Pinpoint the cell where the given text exists, returning its (X, Y) midpoint coordinate. 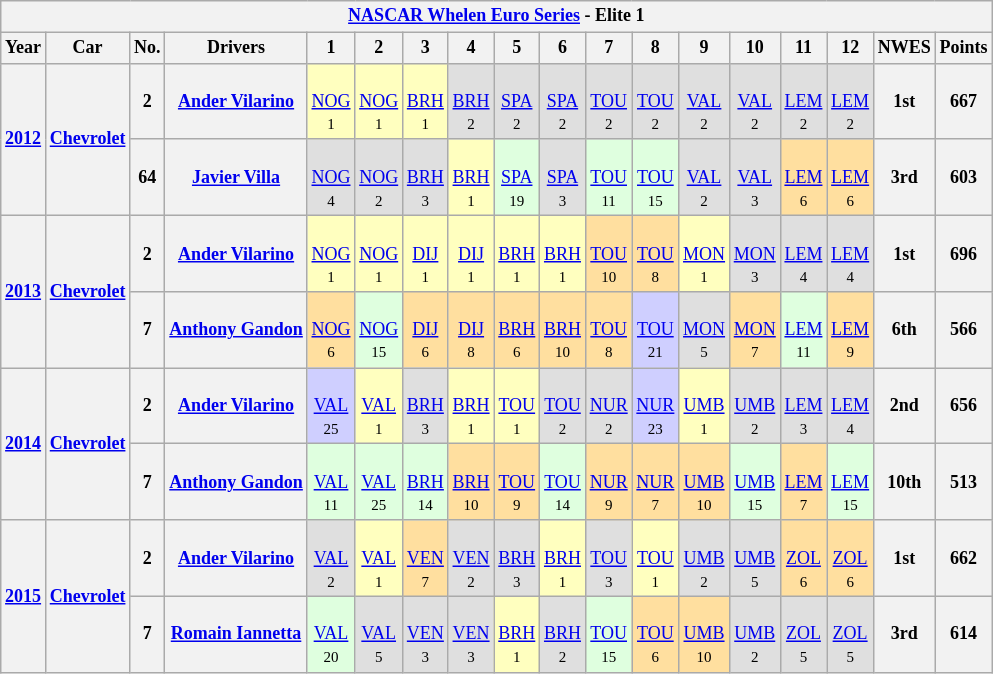
64 (148, 177)
UMB15 (754, 482)
TOU14 (563, 482)
NOG6 (331, 330)
2012 (24, 139)
662 (964, 558)
NUR23 (656, 406)
3 (426, 48)
2nd (904, 406)
10th (904, 482)
6 (563, 48)
VEN2 (471, 558)
TOU11 (608, 177)
2015 (24, 596)
TOU9 (517, 482)
11 (804, 48)
TOU10 (608, 253)
696 (964, 253)
Year (24, 48)
12 (850, 48)
566 (964, 330)
513 (964, 482)
TOU6 (656, 634)
656 (964, 406)
8 (656, 48)
9 (704, 48)
MON1 (704, 253)
No. (148, 48)
UMB5 (754, 558)
VEN7 (426, 558)
5 (517, 48)
LEM11 (804, 330)
NOG4 (331, 177)
2013 (24, 291)
2014 (24, 444)
MON3 (754, 253)
LEM7 (804, 482)
NOG15 (379, 330)
NOG2 (379, 177)
NUR2 (608, 406)
BRH14 (426, 482)
NASCAR Whelen Euro Series - Elite 1 (496, 16)
MON7 (754, 330)
10 (754, 48)
NUR7 (656, 482)
Javier Villa (236, 177)
TOU3 (608, 558)
VAL5 (379, 634)
6th (904, 330)
DIJ8 (471, 330)
667 (964, 101)
603 (964, 177)
614 (964, 634)
BRH6 (517, 330)
LEM15 (850, 482)
VAL20 (331, 634)
VAL3 (754, 177)
Drivers (236, 48)
NUR9 (608, 482)
Points (964, 48)
UMB1 (704, 406)
MON5 (704, 330)
1 (331, 48)
DIJ6 (426, 330)
LEM9 (850, 330)
LEM3 (804, 406)
Car (87, 48)
VAL11 (331, 482)
Romain Iannetta (236, 634)
SPA3 (563, 177)
SPA19 (517, 177)
4 (471, 48)
TOU21 (656, 330)
NWES (904, 48)
